Scan for the cell matching the given text and deliver its [X, Y] coordinate at center. 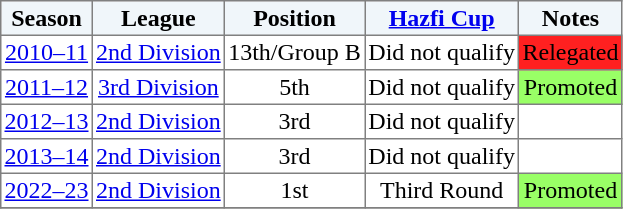
2013–14 [47, 156]
Season [47, 18]
Position [294, 18]
3rd Division [158, 87]
Hazfi Cup [442, 18]
2010–11 [47, 52]
Notes [570, 18]
13th/Group B [294, 52]
2012–13 [47, 121]
1st [294, 190]
2022–23 [47, 190]
2011–12 [47, 87]
League [158, 18]
Relegated [570, 52]
5th [294, 87]
Third Round [442, 190]
